Determine the (X, Y) coordinate at the center of the cell enclosing the given text.  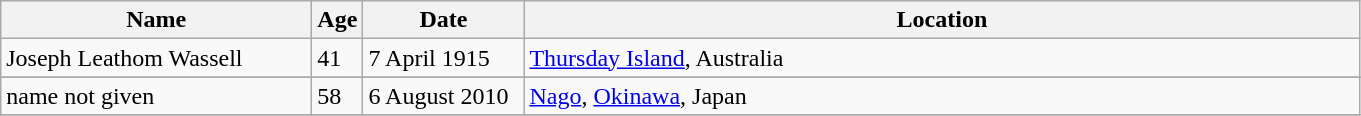
41 (338, 58)
Age (338, 20)
Location (942, 20)
7 April 1915 (444, 58)
Joseph Leathom Wassell (156, 58)
6 August 2010 (444, 96)
58 (338, 96)
Date (444, 20)
Nago, Okinawa, Japan (942, 96)
Thursday Island, Australia (942, 58)
Name (156, 20)
name not given (156, 96)
